Search for the cell housing the specified text and yield its (X, Y) center coordinate. 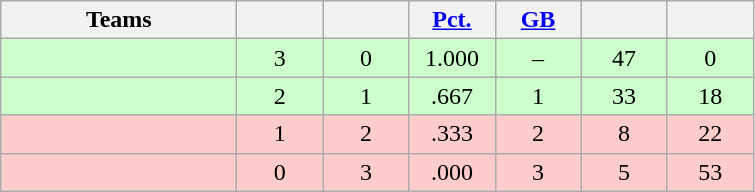
.667 (452, 96)
5 (624, 172)
Pct. (452, 20)
GB (538, 20)
18 (710, 96)
47 (624, 58)
.333 (452, 134)
22 (710, 134)
Teams (119, 20)
– (538, 58)
8 (624, 134)
33 (624, 96)
53 (710, 172)
.000 (452, 172)
1.000 (452, 58)
